Extract the [x, y] coordinate from the center of the cell holding the provided text.  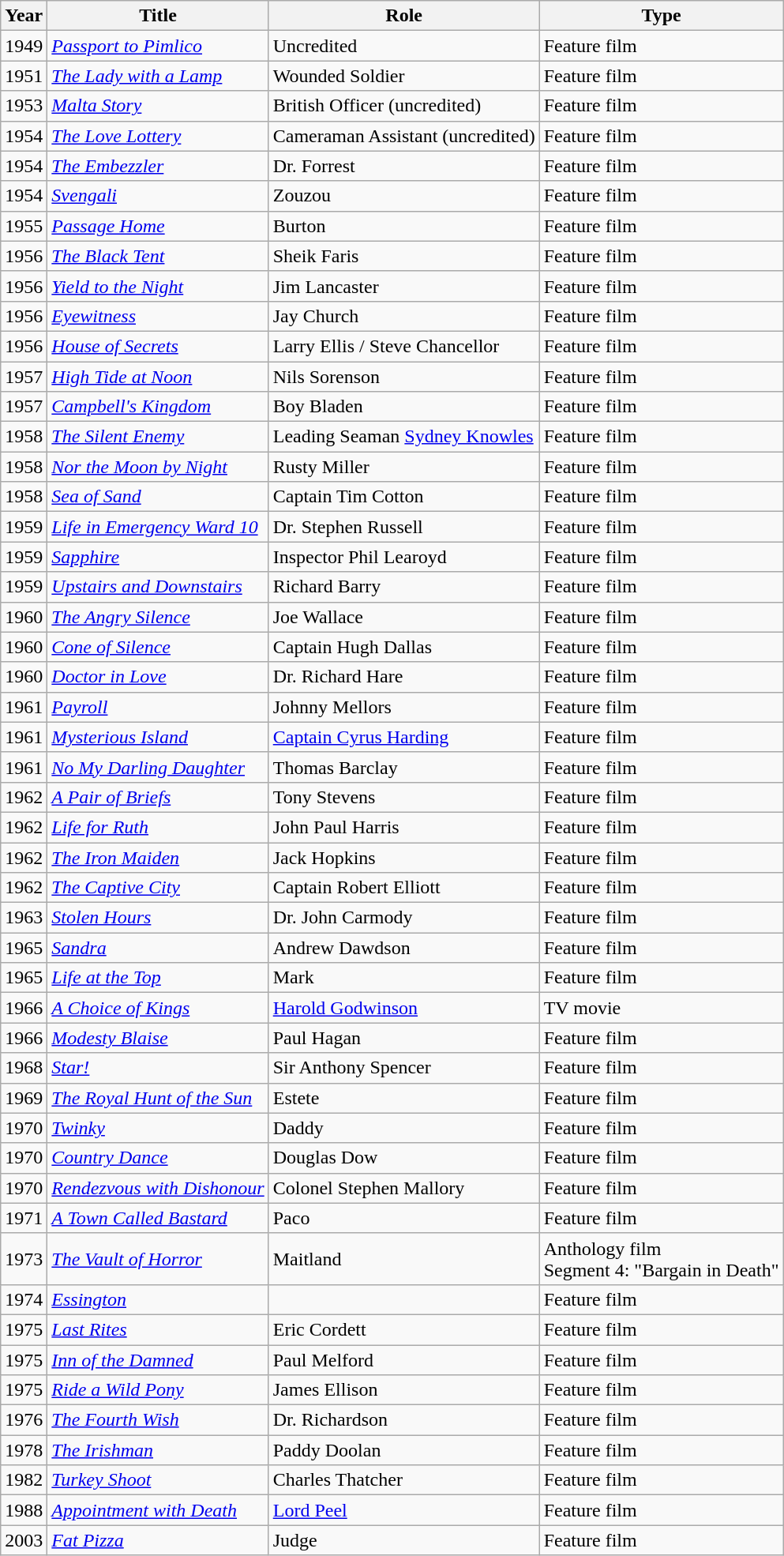
Cameraman Assistant (uncredited) [404, 136]
Paddy Doolan [404, 1450]
1976 [24, 1420]
Sapphire [158, 557]
Country Dance [158, 1158]
Role [404, 16]
Thomas Barclay [404, 767]
Anthology filmSegment 4: "Bargain in Death" [662, 1259]
Douglas Dow [404, 1158]
Johnny Mellors [404, 707]
A Town Called Bastard [158, 1218]
1955 [24, 226]
Appointment with Death [158, 1510]
Andrew Dawdson [404, 948]
Estete [404, 1098]
Inspector Phil Learoyd [404, 557]
Jack Hopkins [404, 857]
Doctor in Love [158, 677]
Essington [158, 1299]
The Irishman [158, 1450]
Charles Thatcher [404, 1480]
Sea of Sand [158, 497]
Upstairs and Downstairs [158, 587]
Sandra [158, 948]
Star! [158, 1068]
Harold Godwinson [404, 1008]
Lord Peel [404, 1510]
The Angry Silence [158, 617]
High Tide at Noon [158, 377]
Malta Story [158, 106]
Leading Seaman Sydney Knowles [404, 437]
Sir Anthony Spencer [404, 1068]
The Lady with a Lamp [158, 76]
Last Rites [158, 1329]
Captain Tim Cotton [404, 497]
Richard Barry [404, 587]
The Captive City [158, 888]
Rendezvous with Dishonour [158, 1188]
Mark [404, 978]
1969 [24, 1098]
Captain Robert Elliott [404, 888]
The Love Lottery [158, 136]
The Black Tent [158, 256]
The Royal Hunt of the Sun [158, 1098]
Paul Melford [404, 1359]
Colonel Stephen Mallory [404, 1188]
1978 [24, 1450]
Ride a Wild Pony [158, 1390]
Paco [404, 1218]
Nils Sorenson [404, 377]
Dr. Stephen Russell [404, 527]
Type [662, 16]
Inn of the Damned [158, 1359]
Life in Emergency Ward 10 [158, 527]
Jay Church [404, 316]
1988 [24, 1510]
Captain Cyrus Harding [404, 737]
Joe Wallace [404, 617]
Dr. Richardson [404, 1420]
Jim Lancaster [404, 286]
1974 [24, 1299]
Stolen Hours [158, 918]
John Paul Harris [404, 827]
Daddy [404, 1128]
House of Secrets [158, 346]
The Iron Maiden [158, 857]
Mysterious Island [158, 737]
Rusty Miller [404, 467]
1971 [24, 1218]
Judge [404, 1540]
Fat Pizza [158, 1540]
The Fourth Wish [158, 1420]
Zouzou [404, 196]
Dr. John Carmody [404, 918]
1973 [24, 1259]
1963 [24, 918]
Campbell's Kingdom [158, 407]
Eric Cordett [404, 1329]
Payroll [158, 707]
Sheik Faris [404, 256]
Title [158, 16]
Life at the Top [158, 978]
1953 [24, 106]
Yield to the Night [158, 286]
Captain Hugh Dallas [404, 647]
1982 [24, 1480]
Wounded Soldier [404, 76]
Uncredited [404, 46]
Life for Ruth [158, 827]
Burton [404, 226]
Dr. Forrest [404, 166]
James Ellison [404, 1390]
Larry Ellis / Steve Chancellor [404, 346]
The Vault of Horror [158, 1259]
Eyewitness [158, 316]
Nor the Moon by Night [158, 467]
British Officer (uncredited) [404, 106]
Modesty Blaise [158, 1038]
Tony Stevens [404, 797]
TV movie [662, 1008]
Maitland [404, 1259]
Twinky [158, 1128]
1968 [24, 1068]
Turkey Shoot [158, 1480]
The Embezzler [158, 166]
2003 [24, 1540]
Svengali [158, 196]
Year [24, 16]
A Choice of Kings [158, 1008]
The Silent Enemy [158, 437]
1949 [24, 46]
1951 [24, 76]
A Pair of Briefs [158, 797]
Passage Home [158, 226]
Boy Bladen [404, 407]
Passport to Pimlico [158, 46]
Dr. Richard Hare [404, 677]
Paul Hagan [404, 1038]
No My Darling Daughter [158, 767]
Cone of Silence [158, 647]
